Find where the given text appears and provide that cell's center as (x, y) coordinate. 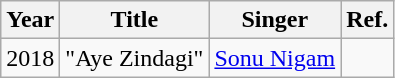
Ref. (368, 20)
Singer (275, 20)
"Aye Zindagi" (134, 58)
Title (134, 20)
Year (30, 20)
2018 (30, 58)
Sonu Nigam (275, 58)
